Search for the cell housing the specified text and yield its (X, Y) center coordinate. 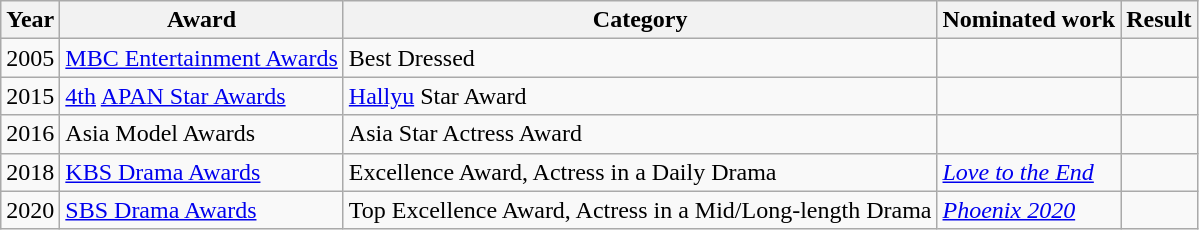
Excellence Award, Actress in a Daily Drama (640, 172)
Award (202, 20)
Result (1159, 20)
Love to the End (1029, 172)
Phoenix 2020 (1029, 210)
MBC Entertainment Awards (202, 58)
KBS Drama Awards (202, 172)
Year (30, 20)
2005 (30, 58)
2016 (30, 134)
Asia Star Actress Award (640, 134)
4th APAN Star Awards (202, 96)
Category (640, 20)
2020 (30, 210)
SBS Drama Awards (202, 210)
Asia Model Awards (202, 134)
2018 (30, 172)
Nominated work (1029, 20)
Top Excellence Award, Actress in a Mid/Long-length Drama (640, 210)
2015 (30, 96)
Best Dressed (640, 58)
Hallyu Star Award (640, 96)
